Detect which cell encompasses the target text, then output its (X, Y) center coordinate. 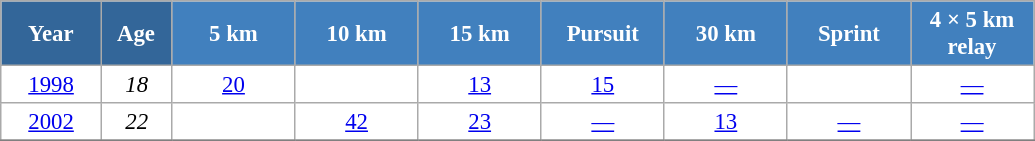
4 × 5 km relay (972, 34)
10 km (356, 34)
Pursuit (602, 34)
Age (136, 34)
42 (356, 122)
30 km (726, 34)
1998 (52, 85)
15 km (480, 34)
Sprint (848, 34)
18 (136, 85)
Year (52, 34)
20 (234, 85)
23 (480, 122)
2002 (52, 122)
22 (136, 122)
5 km (234, 34)
15 (602, 85)
